Determine the [X, Y] coordinate at the center of the cell enclosing the given text.  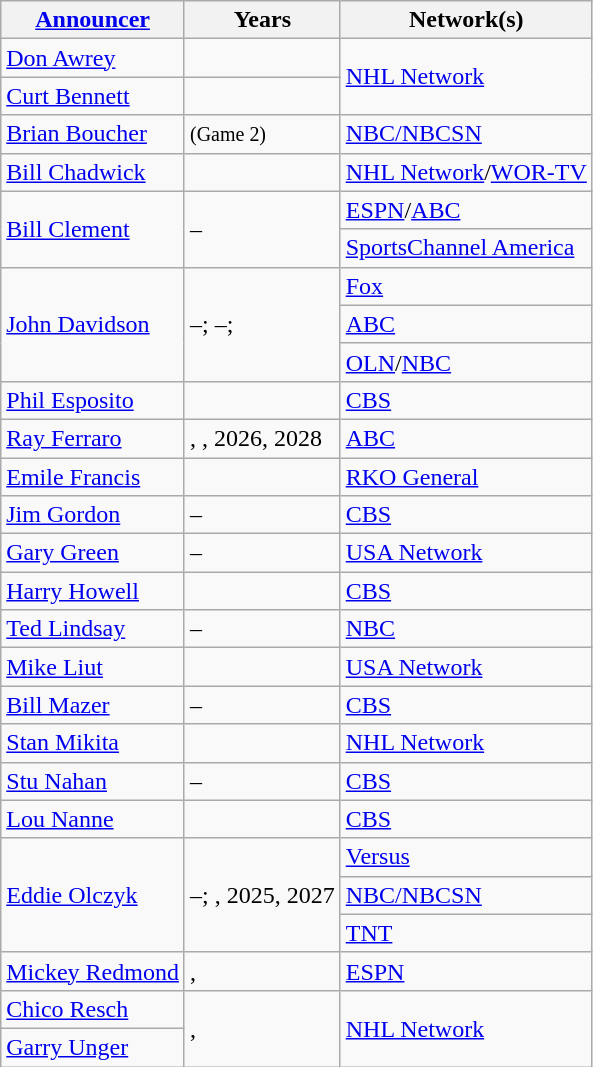
Stu Nahan [93, 781]
John Davidson [93, 324]
(Game 2) [262, 134]
OLN/NBC [466, 362]
Jim Gordon [93, 515]
Fox [466, 286]
NHL Network/WOR-TV [466, 172]
Lou Nanne [93, 819]
Years [262, 20]
Harry Howell [93, 591]
Garry Unger [93, 1047]
Announcer [93, 20]
, , 2026, 2028 [262, 438]
Brian Boucher [93, 134]
Bill Clement [93, 229]
SportsChannel America [466, 248]
–; , 2025, 2027 [262, 895]
Network(s) [466, 20]
ESPN/ABC [466, 210]
Bill Mazer [93, 705]
Gary Green [93, 553]
–; –; [262, 324]
Stan Mikita [93, 743]
Ted Lindsay [93, 629]
Don Awrey [93, 58]
Curt Bennett [93, 96]
Eddie Olczyk [93, 895]
Phil Esposito [93, 400]
TNT [466, 933]
Mickey Redmond [93, 971]
ESPN [466, 971]
Versus [466, 857]
Mike Liut [93, 667]
Emile Francis [93, 477]
Bill Chadwick [93, 172]
Ray Ferraro [93, 438]
Chico Resch [93, 1009]
RKO General [466, 477]
NBC [466, 629]
